Return (X, Y) of the center of cell containing provided text 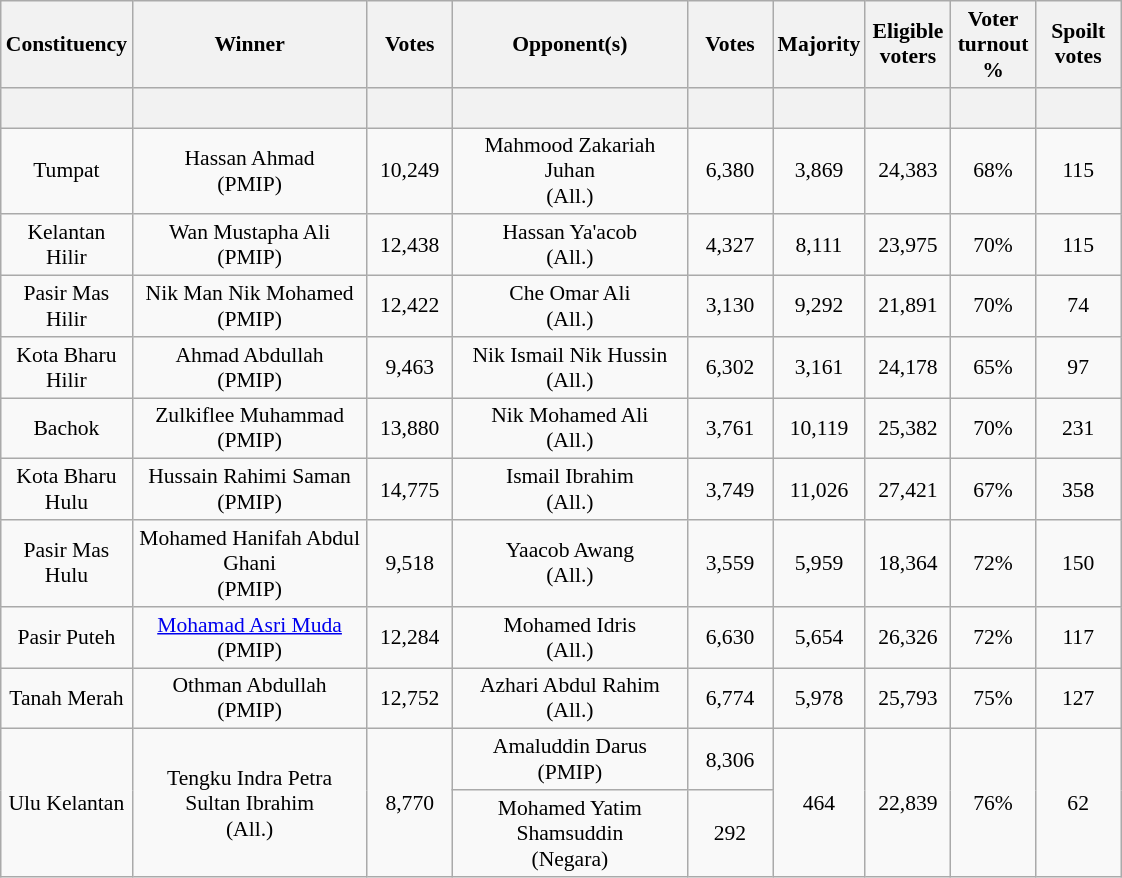
22,839 (908, 803)
Amaluddin Darus(PMIP) (570, 760)
Wan Mustapha Ali(PMIP) (250, 246)
13,880 (410, 428)
117 (1078, 638)
Hussain Rahimi Saman(PMIP) (250, 490)
12,284 (410, 638)
12,752 (410, 698)
10,119 (820, 428)
97 (1078, 368)
4,327 (730, 246)
8,306 (730, 760)
Kota Bharu Hulu (66, 490)
Othman Abdullah(PMIP) (250, 698)
Kelantan Hilir (66, 246)
Yaacob Awang(All.) (570, 564)
5,654 (820, 638)
Winner (250, 44)
3,559 (730, 564)
25,793 (908, 698)
358 (1078, 490)
Mohamed Hanifah Abdul Ghani(PMIP) (250, 564)
9,463 (410, 368)
67% (992, 490)
Tanah Merah (66, 698)
3,869 (820, 172)
24,383 (908, 172)
Majority (820, 44)
464 (820, 803)
8,111 (820, 246)
3,161 (820, 368)
Voter turnout % (992, 44)
9,518 (410, 564)
12,438 (410, 246)
Zulkiflee Muhammad(PMIP) (250, 428)
3,749 (730, 490)
Azhari Abdul Rahim(All.) (570, 698)
26,326 (908, 638)
10,249 (410, 172)
27,421 (908, 490)
Ulu Kelantan (66, 803)
Opponent(s) (570, 44)
68% (992, 172)
Tumpat (66, 172)
23,975 (908, 246)
Pasir Mas Hilir (66, 306)
6,302 (730, 368)
Mahmood Zakariah Juhan(All.) (570, 172)
Ismail Ibrahim(All.) (570, 490)
Tengku Indra Petra Sultan Ibrahim(All.) (250, 803)
Pasir Puteh (66, 638)
Hassan Ahmad(PMIP) (250, 172)
231 (1078, 428)
14,775 (410, 490)
Bachok (66, 428)
9,292 (820, 306)
Che Omar Ali(All.) (570, 306)
74 (1078, 306)
Spoilt votes (1078, 44)
25,382 (908, 428)
24,178 (908, 368)
12,422 (410, 306)
75% (992, 698)
11,026 (820, 490)
Kota Bharu Hilir (66, 368)
Nik Ismail Nik Hussin(All.) (570, 368)
6,380 (730, 172)
Mohamad Asri Muda(PMIP) (250, 638)
127 (1078, 698)
18,364 (908, 564)
6,774 (730, 698)
Hassan Ya'acob(All.) (570, 246)
76% (992, 803)
Nik Man Nik Mohamed(PMIP) (250, 306)
3,130 (730, 306)
21,891 (908, 306)
Mohamed Yatim Shamsuddin(Negara) (570, 834)
3,761 (730, 428)
292 (730, 834)
Nik Mohamed Ali(All.) (570, 428)
Eligible voters (908, 44)
62 (1078, 803)
5,978 (820, 698)
Constituency (66, 44)
Ahmad Abdullah(PMIP) (250, 368)
Mohamed Idris(All.) (570, 638)
6,630 (730, 638)
8,770 (410, 803)
Pasir Mas Hulu (66, 564)
5,959 (820, 564)
65% (992, 368)
150 (1078, 564)
